Locate the cell with the specified text and output its (X, Y) center coordinate. 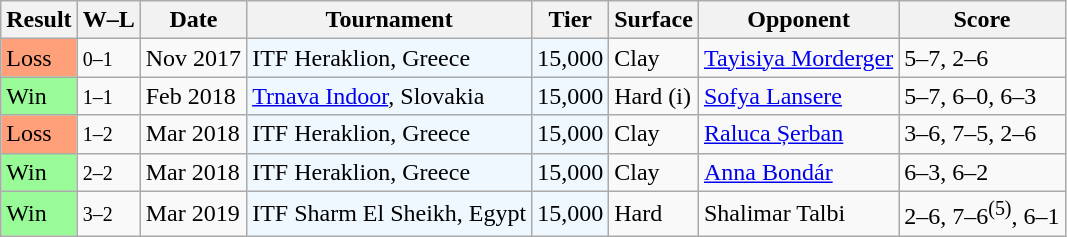
ITF Sharm El Sheikh, Egypt (390, 214)
Raluca Șerban (798, 134)
Score (982, 20)
Hard (654, 214)
Sofya Lansere (798, 96)
W–L (108, 20)
Hard (i) (654, 96)
Tournament (390, 20)
5–7, 2–6 (982, 58)
Anna Bondár (798, 172)
3–2 (108, 214)
6–3, 6–2 (982, 172)
Mar 2019 (193, 214)
5–7, 6–0, 6–3 (982, 96)
Shalimar Talbi (798, 214)
1–2 (108, 134)
3–6, 7–5, 2–6 (982, 134)
0–1 (108, 58)
Date (193, 20)
2–2 (108, 172)
Tier (570, 20)
Opponent (798, 20)
Surface (654, 20)
1–1 (108, 96)
Feb 2018 (193, 96)
2–6, 7–6(5), 6–1 (982, 214)
Nov 2017 (193, 58)
Tayisiya Morderger (798, 58)
Trnava Indoor, Slovakia (390, 96)
Result (39, 20)
